Locate the cell with the specified text and output its (x, y) center coordinate. 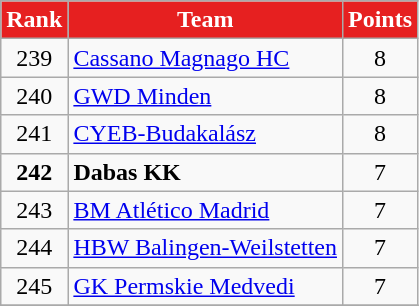
HBW Balingen-Weilstetten (206, 248)
Points (380, 20)
245 (34, 286)
Dabas KK (206, 172)
244 (34, 248)
243 (34, 210)
Rank (34, 20)
CYEB-Budakalász (206, 134)
Team (206, 20)
GK Permskie Medvedi (206, 286)
242 (34, 172)
GWD Minden (206, 96)
BM Atlético Madrid (206, 210)
240 (34, 96)
241 (34, 134)
Cassano Magnago HC (206, 58)
239 (34, 58)
